Output the [x, y] coordinate of the center of the cell containing the given text.  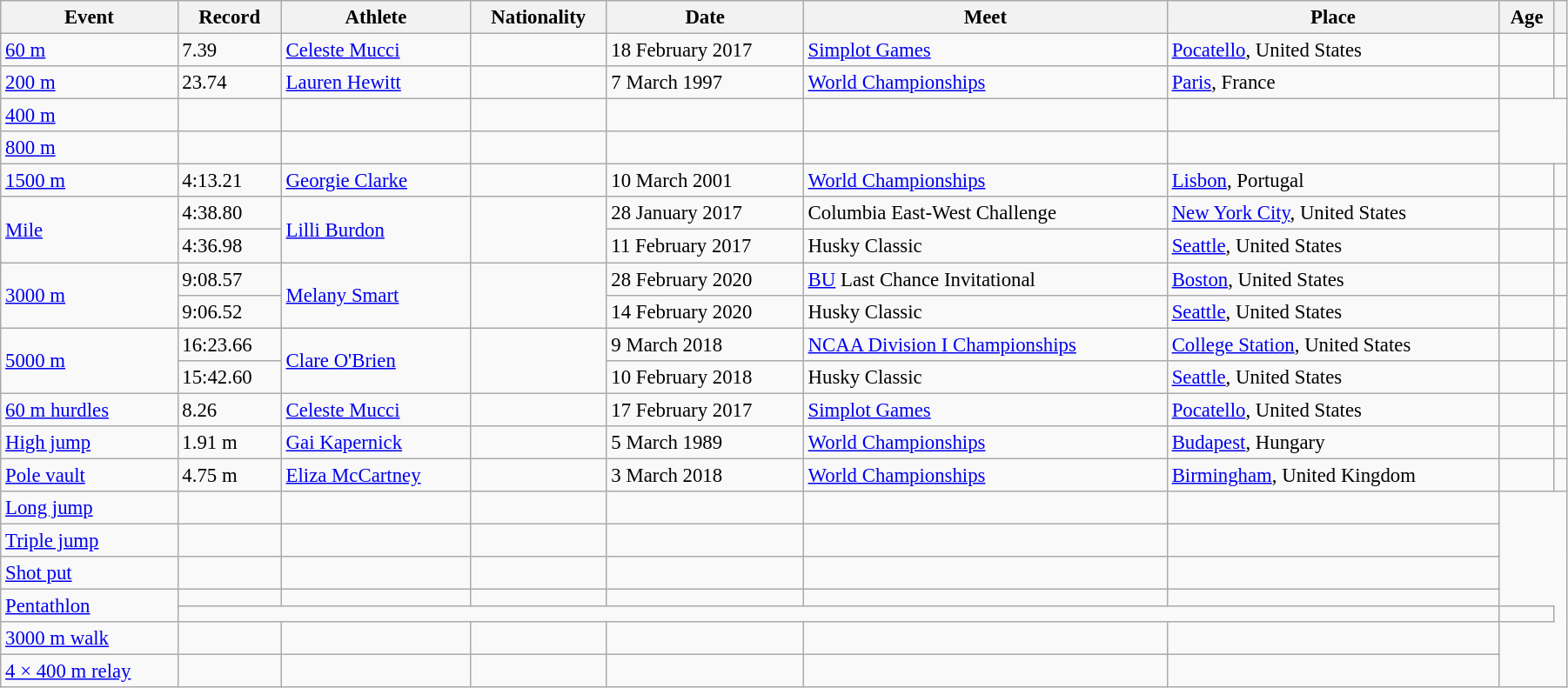
Date [705, 17]
Pentathlon [89, 606]
4 × 400 m relay [89, 671]
1500 m [89, 181]
5000 m [89, 360]
Birmingham, United Kingdom [1333, 475]
Record [230, 17]
BU Last Chance Invitational [985, 279]
Eliza McCartney [376, 475]
Columbia East-West Challenge [985, 213]
60 m hurdles [89, 410]
7 March 1997 [705, 83]
3000 m [89, 296]
High jump [89, 443]
Lilli Burdon [376, 230]
Gai Kapernick [376, 443]
15:42.60 [230, 377]
Event [89, 17]
1.91 m [230, 443]
9:08.57 [230, 279]
9:06.52 [230, 311]
4:13.21 [230, 181]
3000 m walk [89, 638]
Clare O'Brien [376, 360]
60 m [89, 50]
Place [1333, 17]
9 March 2018 [705, 344]
10 March 2001 [705, 181]
Shot put [89, 573]
23.74 [230, 83]
17 February 2017 [705, 410]
11 February 2017 [705, 246]
Georgie Clarke [376, 181]
College Station, United States [1333, 344]
Age [1527, 17]
Budapest, Hungary [1333, 443]
Lisbon, Portugal [1333, 181]
Meet [985, 17]
Pole vault [89, 475]
Nationality [538, 17]
10 February 2018 [705, 377]
8.26 [230, 410]
NCAA Division I Championships [985, 344]
14 February 2020 [705, 311]
Mile [89, 230]
800 m [89, 148]
28 February 2020 [705, 279]
Athlete [376, 17]
3 March 2018 [705, 475]
4.75 m [230, 475]
New York City, United States [1333, 213]
Triple jump [89, 540]
4:36.98 [230, 246]
7.39 [230, 50]
4:38.80 [230, 213]
200 m [89, 83]
18 February 2017 [705, 50]
16:23.66 [230, 344]
Lauren Hewitt [376, 83]
5 March 1989 [705, 443]
Melany Smart [376, 296]
Paris, France [1333, 83]
Long jump [89, 508]
Boston, United States [1333, 279]
28 January 2017 [705, 213]
400 m [89, 116]
